Return (X, Y) of the center of cell containing provided text 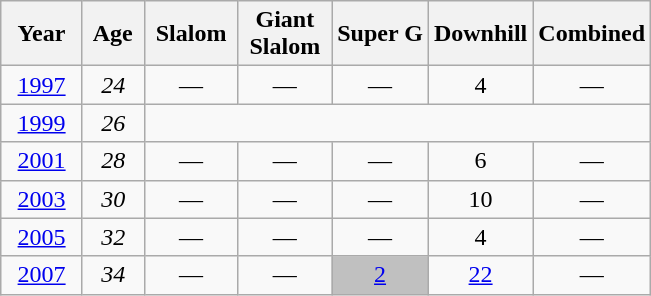
26 (113, 123)
32 (113, 237)
2005 (42, 237)
1999 (42, 123)
2 (380, 275)
28 (113, 161)
24 (113, 85)
2001 (42, 161)
34 (113, 275)
10 (480, 199)
Combined (592, 34)
Super G (380, 34)
Slalom (191, 34)
Downhill (480, 34)
22 (480, 275)
6 (480, 161)
Age (113, 34)
30 (113, 199)
2003 (42, 199)
Year (42, 34)
2007 (42, 275)
1997 (42, 85)
Giant Slalom (285, 34)
